Identify which cell holds the provided text, then report its (X, Y) central coordinate. 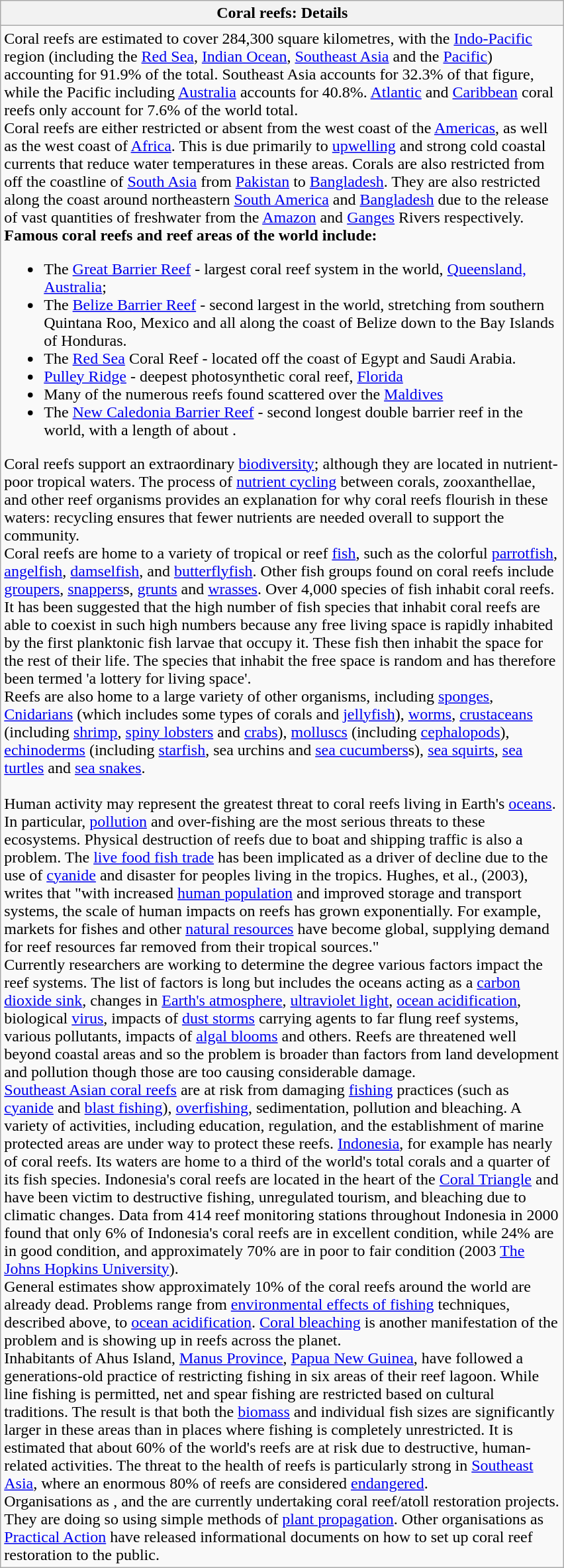
Coral reefs: Details (282, 13)
